Provide the (X, Y) coordinate of the cell's center where the given text is located.  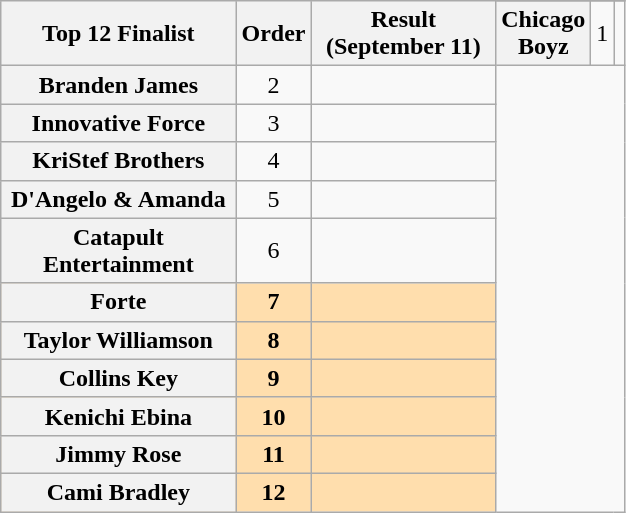
Cami Bradley (118, 492)
Chicago Boyz (544, 34)
4 (274, 161)
Result (September 11) (404, 34)
5 (274, 199)
3 (274, 123)
12 (274, 492)
D'Angelo & Amanda (118, 199)
Innovative Force (118, 123)
10 (274, 416)
Catapult Entertainment (118, 250)
Order (274, 34)
Kenichi Ebina (118, 416)
8 (274, 340)
Top 12 Finalist (118, 34)
Jimmy Rose (118, 454)
Forte (118, 302)
1 (602, 34)
9 (274, 378)
Branden James (118, 85)
2 (274, 85)
Taylor Williamson (118, 340)
KriStef Brothers (118, 161)
6 (274, 250)
Collins Key (118, 378)
7 (274, 302)
11 (274, 454)
